Scan for the cell matching the given text and deliver its [X, Y] coordinate at center. 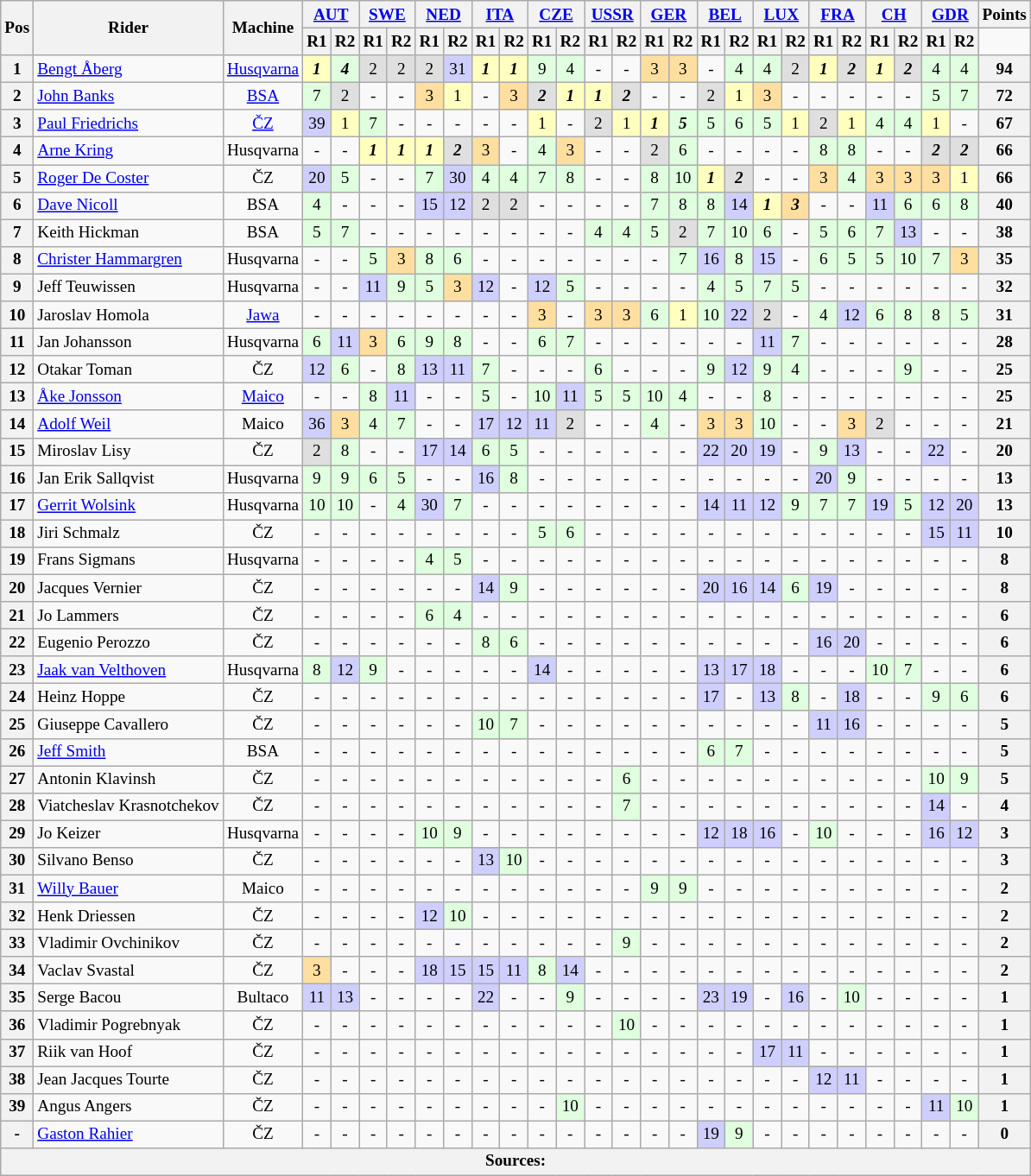
67 [1004, 123]
GDR [950, 15]
29 [17, 834]
Gaston Rahier [129, 1135]
Points [1004, 15]
Åke Jonsson [129, 397]
72 [1004, 96]
Gerrit Wolsink [129, 506]
Roger De Coster [129, 178]
USSR [613, 15]
Antonin Klavinsh [129, 779]
Otakar Toman [129, 370]
Sources: [516, 1161]
Giuseppe Cavallero [129, 724]
Jan Johansson [129, 342]
Jawa [262, 315]
AUT [332, 15]
CH [895, 15]
94 [1004, 69]
Miroslav Lisy [129, 452]
Christer Hammargren [129, 260]
33 [17, 943]
Serge Bacou [129, 998]
26 [17, 752]
CZE [556, 15]
Keith Hickman [129, 233]
0 [1004, 1135]
Silvano Benso [129, 861]
Jeff Smith [129, 752]
Vladimir Ovchinikov [129, 943]
Vaclav Svastal [129, 971]
Bengt Åberg [129, 69]
Jaroslav Homola [129, 315]
Eugenio Perozzo [129, 642]
34 [17, 971]
Jan Erik Sallqvist [129, 478]
Jacques Vernier [129, 588]
Jean Jacques Tourte [129, 1080]
Jiri Schmalz [129, 534]
24 [17, 698]
Machine [262, 28]
NED [444, 15]
BEL [725, 15]
John Banks [129, 96]
Arne Kring [129, 151]
Henk Driessen [129, 916]
Angus Angers [129, 1107]
FRA [838, 15]
Heinz Hoppe [129, 698]
SWE [387, 15]
GER [668, 15]
Riik van Hoof [129, 1053]
Rider [129, 28]
Pos [17, 28]
37 [17, 1053]
Willy Bauer [129, 888]
Jeff Teuwissen [129, 288]
LUX [781, 15]
Dave Nicoll [129, 205]
Bultaco [262, 998]
Adolf Weil [129, 424]
Jaak van Velthoven [129, 670]
Jo Lammers [129, 616]
Vladimir Pogrebnyak [129, 1025]
ITA [499, 15]
40 [1004, 205]
Jo Keizer [129, 834]
27 [17, 779]
Paul Friedrichs [129, 123]
Frans Sigmans [129, 560]
Viatcheslav Krasnotchekov [129, 806]
